Capture the cell that displays the provided text and extract its [x, y] central coordinate. 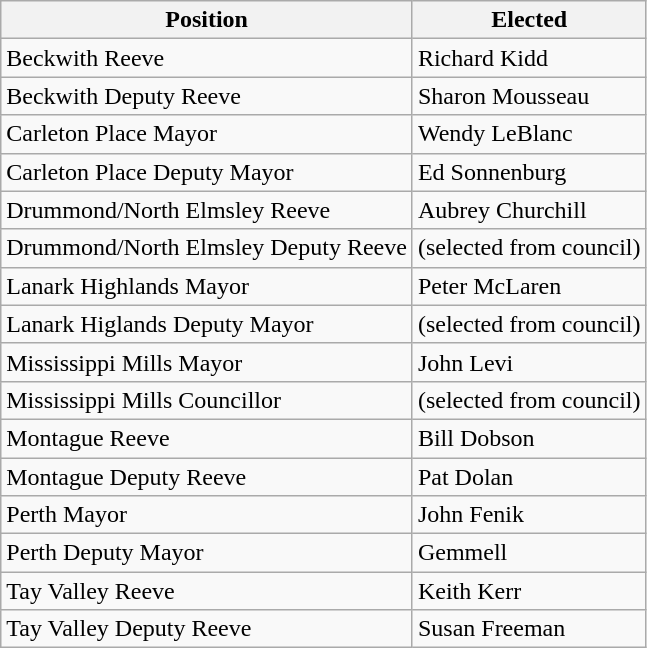
Drummond/North Elmsley Reeve [207, 210]
Carleton Place Deputy Mayor [207, 172]
Drummond/North Elmsley Deputy Reeve [207, 248]
Peter McLaren [529, 286]
Keith Kerr [529, 591]
Lanark Highlands Mayor [207, 286]
Tay Valley Reeve [207, 591]
Tay Valley Deputy Reeve [207, 629]
Aubrey Churchill [529, 210]
Mississippi Mills Councillor [207, 400]
Gemmell [529, 553]
Beckwith Reeve [207, 58]
Richard Kidd [529, 58]
Montague Deputy Reeve [207, 477]
Bill Dobson [529, 438]
Perth Mayor [207, 515]
Ed Sonnenburg [529, 172]
Position [207, 20]
Pat Dolan [529, 477]
Elected [529, 20]
Beckwith Deputy Reeve [207, 96]
Mississippi Mills Mayor [207, 362]
Montague Reeve [207, 438]
Carleton Place Mayor [207, 134]
Susan Freeman [529, 629]
Perth Deputy Mayor [207, 553]
Sharon Mousseau [529, 96]
Wendy LeBlanc [529, 134]
John Fenik [529, 515]
Lanark Higlands Deputy Mayor [207, 324]
John Levi [529, 362]
